For the text-containing cell, return its midpoint in (x, y) coordinate format. 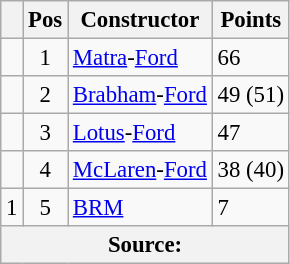
47 (250, 133)
Lotus-Ford (140, 133)
Brabham-Ford (140, 95)
Matra-Ford (140, 58)
49 (51) (250, 95)
7 (250, 208)
66 (250, 58)
BRM (140, 208)
3 (46, 133)
Source: (146, 245)
Constructor (140, 20)
Pos (46, 20)
38 (40) (250, 170)
McLaren-Ford (140, 170)
2 (46, 95)
5 (46, 208)
Points (250, 20)
4 (46, 170)
